Find where the given text appears and provide that cell's center as [x, y] coordinate. 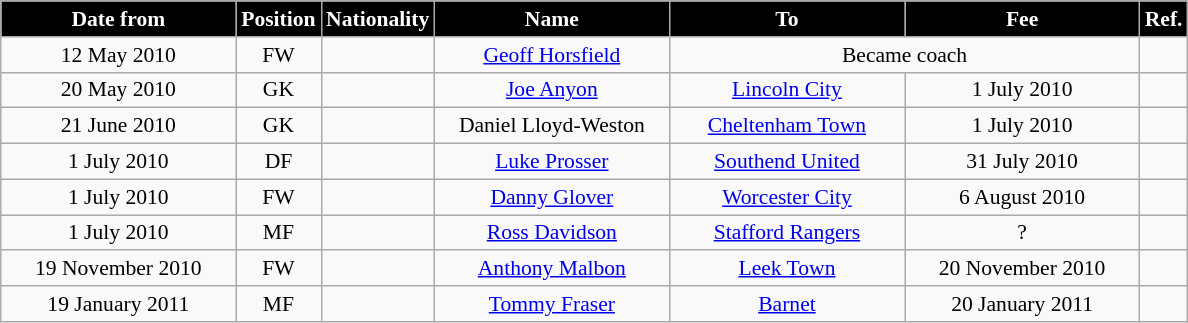
Leek Town [786, 269]
Anthony Malbon [552, 269]
Barnet [786, 304]
Date from [118, 19]
Became coach [904, 55]
? [1022, 233]
DF [278, 162]
20 May 2010 [118, 90]
Ross Davidson [552, 233]
6 August 2010 [1022, 197]
20 January 2011 [1022, 304]
Fee [1022, 19]
Cheltenham Town [786, 126]
Worcester City [786, 197]
12 May 2010 [118, 55]
20 November 2010 [1022, 269]
Nationality [378, 19]
Daniel Lloyd-Weston [552, 126]
Name [552, 19]
Luke Prosser [552, 162]
21 June 2010 [118, 126]
Position [278, 19]
19 November 2010 [118, 269]
31 July 2010 [1022, 162]
Stafford Rangers [786, 233]
Joe Anyon [552, 90]
Lincoln City [786, 90]
Southend United [786, 162]
19 January 2011 [118, 304]
Ref. [1164, 19]
Danny Glover [552, 197]
To [786, 19]
Geoff Horsfield [552, 55]
Tommy Fraser [552, 304]
